Return the (X, Y) coordinate for the center point of the cell that contains the specified text.  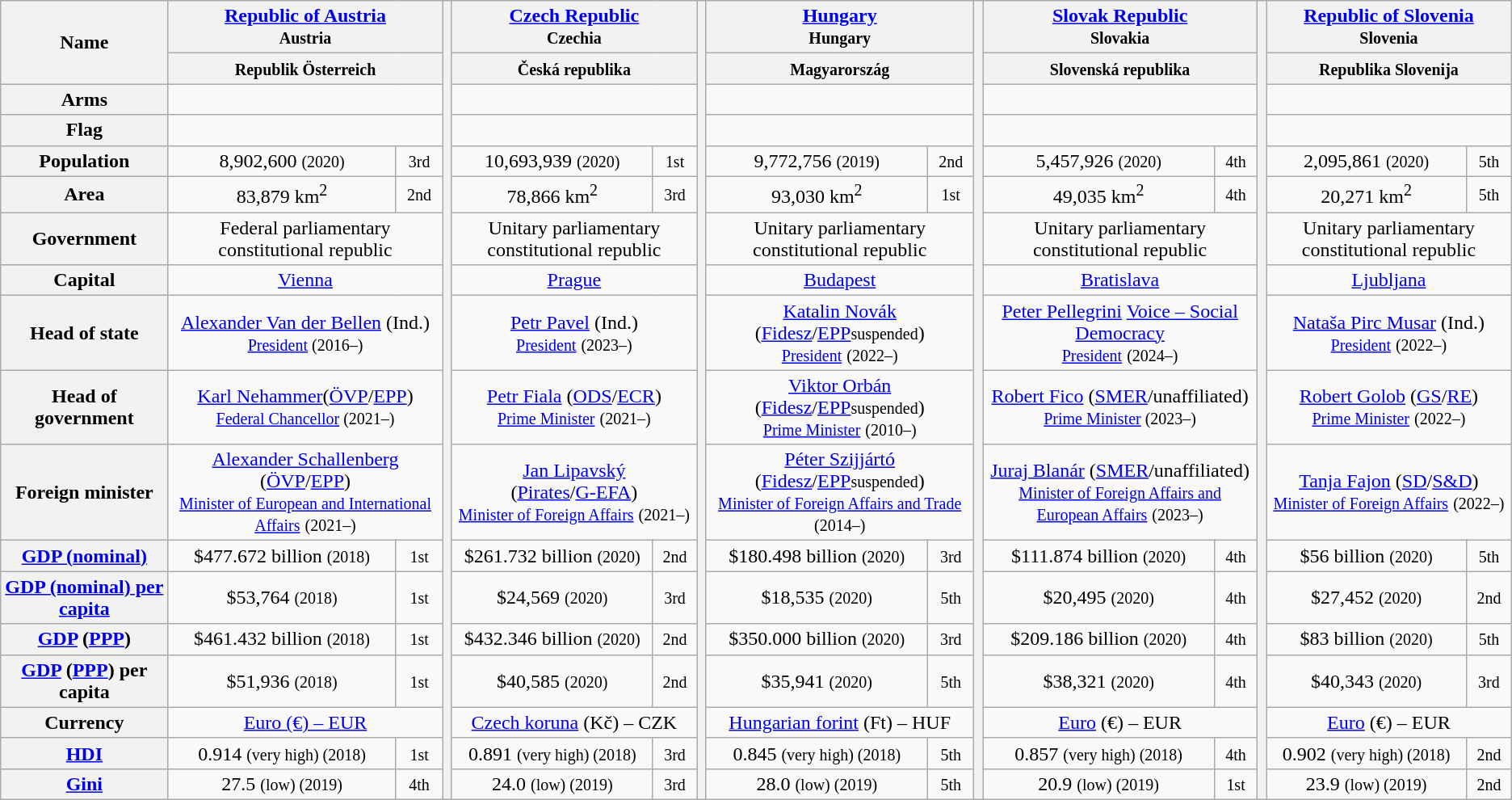
2,095,861 (2020) (1367, 161)
Viktor Orbán (Fidesz/EPPsuspended)Prime Minister (2010–) (840, 407)
Republika Slovenija (1389, 69)
Alexander Schallenberg(ÖVP/EPP)Minister of European and International Affairs (2021–) (305, 493)
$38,321 (2020) (1098, 680)
Government (84, 239)
Karl Nehammer(ÖVP/EPP)Federal Chancellor (2021–) (305, 407)
HDI (84, 753)
Alexander Van der Bellen (Ind.)President (2016–) (305, 333)
0.902 (very high) (2018) (1367, 753)
Juraj Blanár (SMER/unaffiliated)Minister of Foreign Affairs and European Affairs (2023–) (1120, 493)
$111.874 billion (2020) (1098, 556)
20.9 (low) (2019) (1098, 784)
$53,764 (2018) (282, 598)
Name (84, 42)
93,030 km2 (817, 194)
Republik Österreich (305, 69)
$35,941 (2020) (817, 680)
0.914 (very high) (2018) (282, 753)
0.845 (very high) (2018) (817, 753)
9,772,756 (2019) (817, 161)
Flag (84, 130)
78,866 km2 (552, 194)
20,271 km2 (1367, 194)
0.891 (very high) (2018) (552, 753)
27.5 (low) (2019) (282, 784)
$27,452 (2020) (1367, 598)
$350.000 billion (2020) (817, 639)
$261.732 billion (2020) (552, 556)
5,457,926 (2020) (1098, 161)
Petr Pavel (Ind.)President (2023–) (574, 333)
49,035 km2 (1098, 194)
28.0 (low) (2019) (817, 784)
$83 billion (2020) (1367, 639)
8,902,600 (2020) (282, 161)
Head of state (84, 333)
Robert Fico (SMER/unaffiliated)Prime Minister (2023–) (1120, 407)
Česká republika (574, 69)
Arms (84, 99)
$24,569 (2020) (552, 598)
Magyarország (840, 69)
Hungarian forint (Ft) – HUF (840, 722)
Slovenská republika (1120, 69)
24.0 (low) (2019) (552, 784)
Czech koruna (Kč) – CZK (574, 722)
Jan Lipavský(Pirates/G-EFA)Minister of Foreign Affairs (2021–) (574, 493)
Federal parliamentary constitutional republic (305, 239)
Currency (84, 722)
$477.672 billion (2018) (282, 556)
$40,343 (2020) (1367, 680)
Population (84, 161)
$51,936 (2018) (282, 680)
$180.498 billion (2020) (817, 556)
$209.186 billion (2020) (1098, 639)
Prague (574, 280)
83,879 km2 (282, 194)
Republic of AustriaAustria (305, 27)
Ljubljana (1389, 280)
Budapest (840, 280)
GDP (nominal) (84, 556)
Katalin Novák (Fidesz/EPPsuspended)President (2022–) (840, 333)
$18,535 (2020) (817, 598)
Petr Fiala (ODS/ECR)Prime Minister (2021–) (574, 407)
$56 billion (2020) (1367, 556)
10,693,939 (2020) (552, 161)
Republic of SloveniaSlovenia (1389, 27)
Peter Pellegrini Voice – Social DemocracyPresident (2024–) (1120, 333)
HungaryHungary (840, 27)
Czech RepublicCzechia (574, 27)
GDP (nominal) per capita (84, 598)
$20,495 (2020) (1098, 598)
Area (84, 194)
Gini (84, 784)
Bratislava (1120, 280)
$461.432 billion (2018) (282, 639)
GDP (PPP) (84, 639)
23.9 (low) (2019) (1367, 784)
Head of government (84, 407)
Robert Golob (GS/RE)Prime Minister (2022–) (1389, 407)
$432.346 billion (2020) (552, 639)
Foreign minister (84, 493)
Nataša Pirc Musar (Ind.)President (2022–) (1389, 333)
Slovak RepublicSlovakia (1120, 27)
GDP (PPP) per capita (84, 680)
Capital (84, 280)
Tanja Fajon (SD/S&D)Minister of Foreign Affairs (2022–) (1389, 493)
Péter Szijjártó (Fidesz/EPPsuspended)Minister of Foreign Affairs and Trade (2014–) (840, 493)
$40,585 (2020) (552, 680)
0.857 (very high) (2018) (1098, 753)
Vienna (305, 280)
